Return the [X, Y] coordinate for the center point of the cell that contains the specified text.  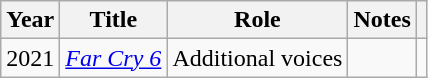
Title [114, 20]
2021 [30, 58]
Far Cry 6 [114, 58]
Year [30, 20]
Role [258, 20]
Notes [382, 20]
Additional voices [258, 58]
